Scan for the cell matching the given text and deliver its (X, Y) coordinate at center. 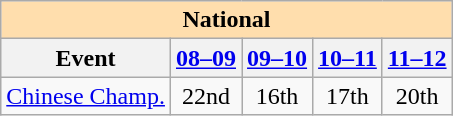
08–09 (206, 58)
Chinese Champ. (86, 96)
20th (417, 96)
11–12 (417, 58)
Event (86, 58)
22nd (206, 96)
09–10 (278, 58)
National (226, 20)
16th (278, 96)
10–11 (348, 58)
17th (348, 96)
